Locate the cell with the specified text and output its (x, y) center coordinate. 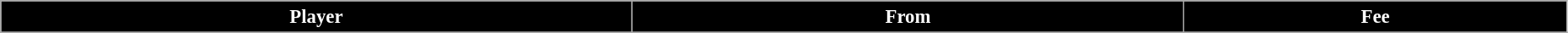
Player (316, 17)
Fee (1375, 17)
From (908, 17)
